Locate the cell with the specified text and output its (X, Y) center coordinate. 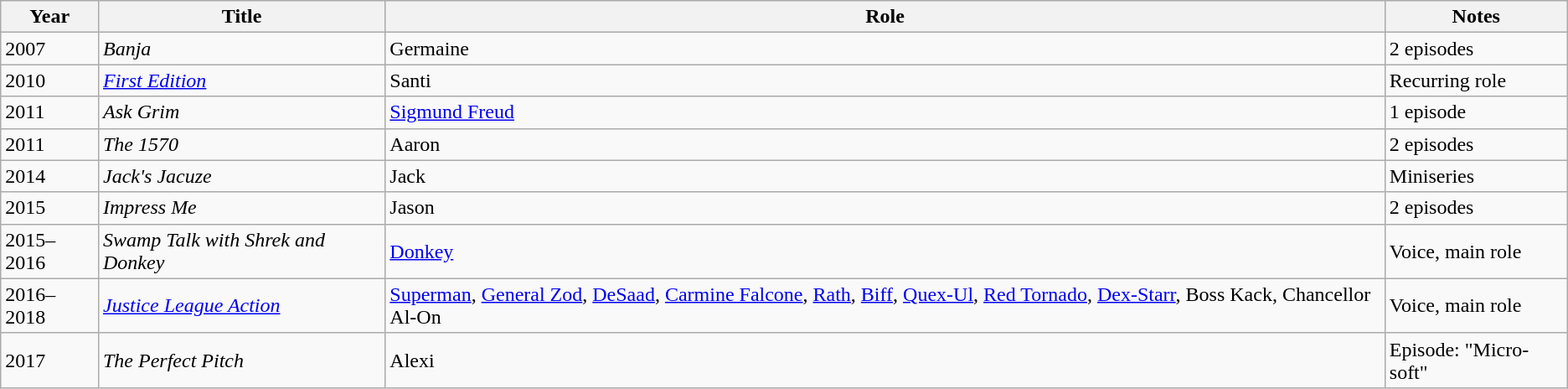
Miniseries (1476, 176)
Year (50, 17)
Aaron (885, 144)
Recurring role (1476, 80)
Germaine (885, 49)
Justice League Action (241, 305)
Swamp Talk with Shrek and Donkey (241, 252)
2015 (50, 208)
2010 (50, 80)
Ask Grim (241, 112)
2016–2018 (50, 305)
Episode: "Micro-soft" (1476, 360)
Role (885, 17)
Sigmund Freud (885, 112)
Banja (241, 49)
Title (241, 17)
Jack (885, 176)
Jack's Jacuze (241, 176)
First Edition (241, 80)
Jason (885, 208)
Donkey (885, 252)
2014 (50, 176)
1 episode (1476, 112)
2015–2016 (50, 252)
Santi (885, 80)
The 1570 (241, 144)
Impress Me (241, 208)
Notes (1476, 17)
2007 (50, 49)
Alexi (885, 360)
Superman, General Zod, DeSaad, Carmine Falcone, Rath, Biff, Quex-Ul, Red Tornado, Dex-Starr, Boss Kack, Chancellor Al-On (885, 305)
2017 (50, 360)
The Perfect Pitch (241, 360)
